Find where the given text appears and provide that cell's center as (X, Y) coordinate. 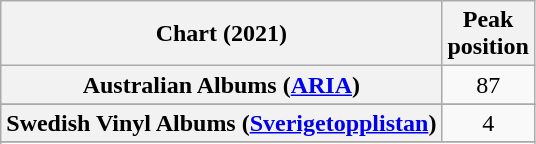
Swedish Vinyl Albums (Sverigetopplistan) (222, 123)
87 (488, 85)
Australian Albums (ARIA) (222, 85)
Peakposition (488, 34)
4 (488, 123)
Chart (2021) (222, 34)
